Find where the given text appears and provide that cell's center as [X, Y] coordinate. 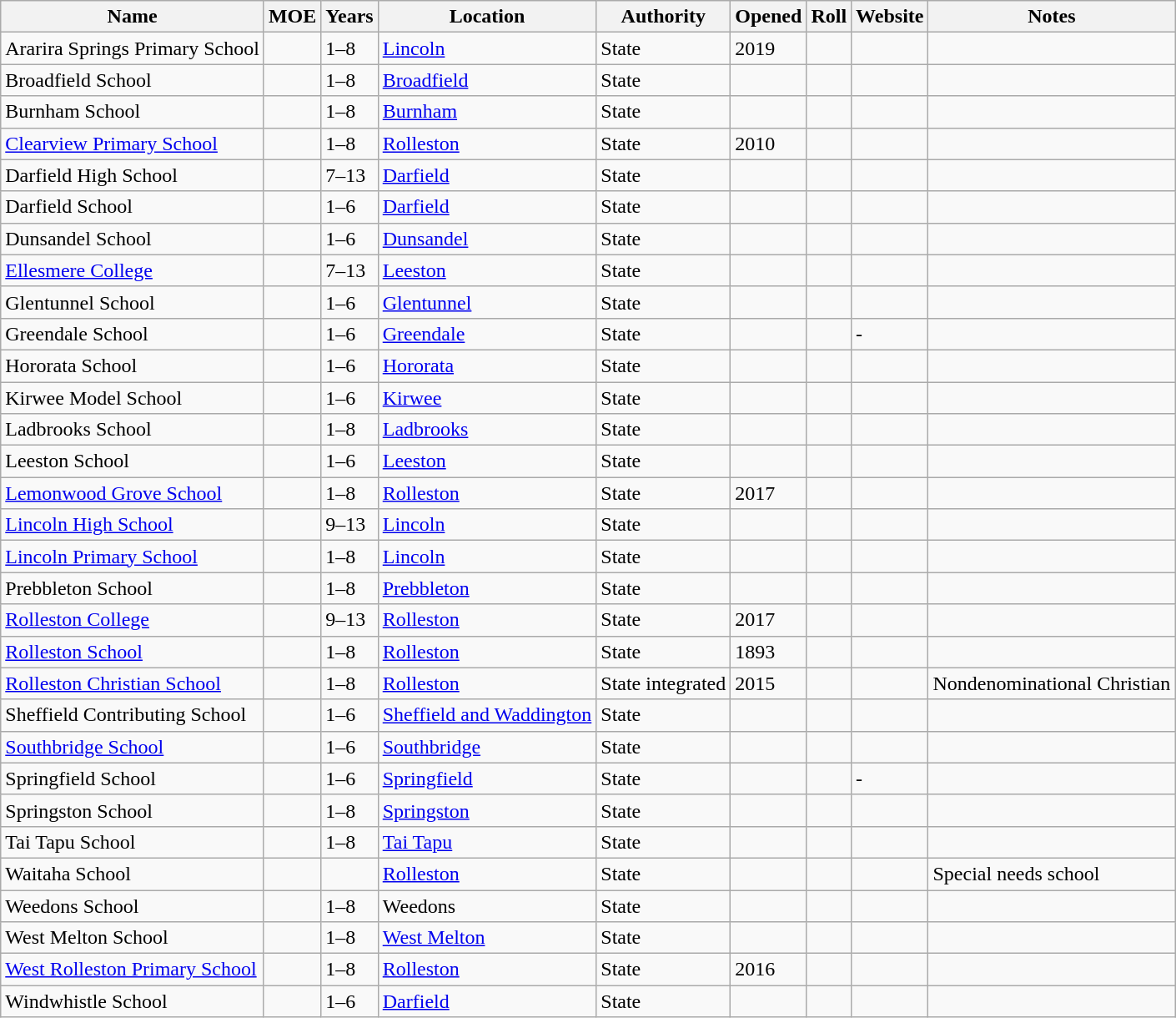
Nondenominational Christian [1052, 683]
Sheffield and Waddington [487, 715]
Website [890, 17]
Springston School [133, 810]
Hororata School [133, 365]
Springfield School [133, 779]
Clearview Primary School [133, 144]
Broadfield School [133, 80]
Weedons [487, 905]
Windwhistle School [133, 1001]
Glentunnel School [133, 302]
Kirwee [487, 398]
Broadfield [487, 80]
1893 [769, 652]
Burnham [487, 112]
2015 [769, 683]
Southbridge [487, 747]
Darfield High School [133, 175]
2019 [769, 48]
Tai Tapu School [133, 842]
Weedons School [133, 905]
Springfield [487, 779]
Prebbleton [487, 588]
West Melton School [133, 938]
Prebbleton School [133, 588]
West Rolleston Primary School [133, 970]
Years [349, 17]
Roll [829, 17]
Location [487, 17]
Springston [487, 810]
Authority [664, 17]
Greendale School [133, 334]
Name [133, 17]
Notes [1052, 17]
Darfield School [133, 207]
Dunsandel School [133, 239]
Lemonwood Grove School [133, 493]
Rolleston Christian School [133, 683]
Ladbrooks School [133, 430]
Sheffield Contributing School [133, 715]
Hororata [487, 365]
Burnham School [133, 112]
Lincoln High School [133, 525]
MOE [292, 17]
Glentunnel [487, 302]
Special needs school [1052, 874]
2010 [769, 144]
Rolleston College [133, 620]
State integrated [664, 683]
Ladbrooks [487, 430]
Lincoln Primary School [133, 557]
Southbridge School [133, 747]
Waitaha School [133, 874]
Ararira Springs Primary School [133, 48]
Opened [769, 17]
Kirwee Model School [133, 398]
Greendale [487, 334]
Leeston School [133, 461]
2016 [769, 970]
Dunsandel [487, 239]
Ellesmere College [133, 270]
West Melton [487, 938]
Rolleston School [133, 652]
Tai Tapu [487, 842]
